Provide the [x, y] coordinate of the cell's center where the given text is located.  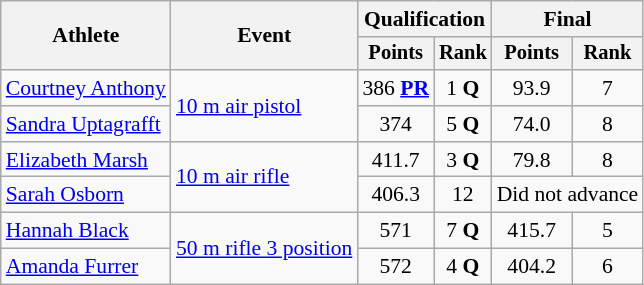
411.7 [396, 160]
10 m air pistol [264, 106]
74.0 [532, 124]
7 Q [463, 231]
Sarah Osborn [86, 195]
1 Q [463, 88]
12 [463, 195]
5 Q [463, 124]
Sandra Uptagrafft [86, 124]
572 [396, 267]
Final [568, 19]
Qualification [424, 19]
406.3 [396, 195]
3 Q [463, 160]
4 Q [463, 267]
Event [264, 36]
79.8 [532, 160]
10 m air rifle [264, 178]
50 m rifle 3 position [264, 248]
571 [396, 231]
404.2 [532, 267]
7 [608, 88]
93.9 [532, 88]
5 [608, 231]
374 [396, 124]
Did not advance [568, 195]
6 [608, 267]
Elizabeth Marsh [86, 160]
386 PR [396, 88]
Courtney Anthony [86, 88]
Amanda Furrer [86, 267]
415.7 [532, 231]
Hannah Black [86, 231]
Athlete [86, 36]
